Output the (x, y) coordinate of the center of the cell containing the given text.  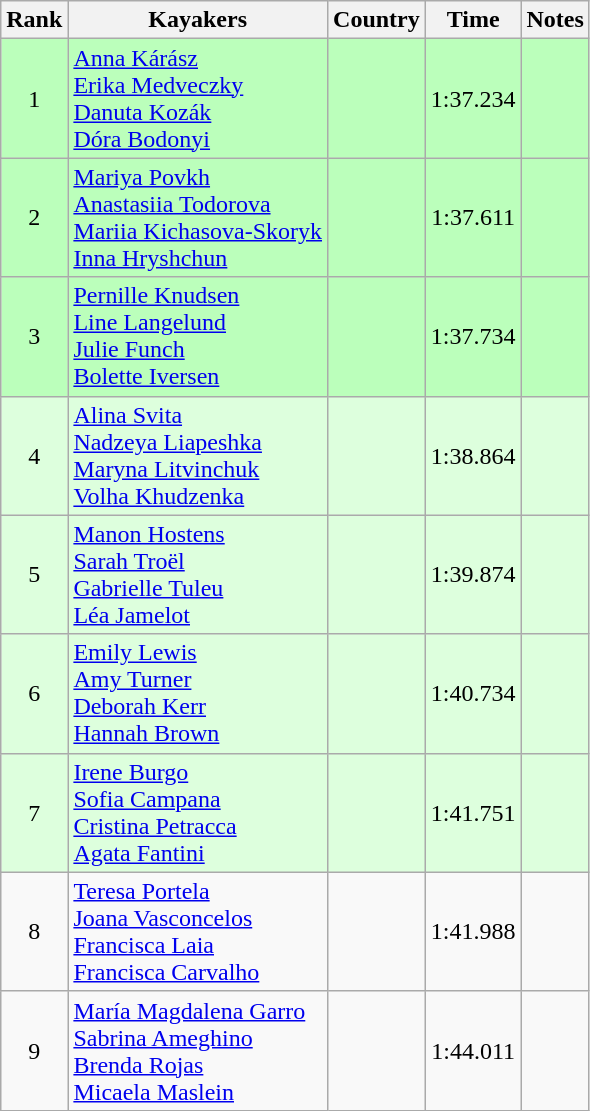
Pernille KnudsenLine LangelundJulie FunchBolette Iversen (198, 336)
1:37.234 (473, 98)
Irene BurgoSofia CampanaCristina PetraccaAgata Fantini (198, 812)
Kayakers (198, 20)
1 (34, 98)
Notes (555, 20)
María Magdalena GarroSabrina AmeghinoBrenda RojasMicaela Maslein (198, 1050)
Rank (34, 20)
Time (473, 20)
Teresa PortelaJoana VasconcelosFrancisca LaiaFrancisca Carvalho (198, 932)
1:37.734 (473, 336)
1:41.751 (473, 812)
1:38.864 (473, 456)
Emily LewisAmy TurnerDeborah KerrHannah Brown (198, 694)
3 (34, 336)
8 (34, 932)
5 (34, 574)
1:39.874 (473, 574)
9 (34, 1050)
1:37.611 (473, 218)
2 (34, 218)
Manon HostensSarah TroëlGabrielle TuleuLéa Jamelot (198, 574)
4 (34, 456)
Anna KárászErika MedveczkyDanuta KozákDóra Bodonyi (198, 98)
1:40.734 (473, 694)
1:41.988 (473, 932)
Country (377, 20)
6 (34, 694)
Mariya PovkhAnastasiia TodorovaMariia Kichasova-SkorykInna Hryshchun (198, 218)
1:44.011 (473, 1050)
7 (34, 812)
Alina SvitaNadzeya LiapeshkaMaryna LitvinchukVolha Khudzenka (198, 456)
